Find where the given text appears and provide that cell's center as (X, Y) coordinate. 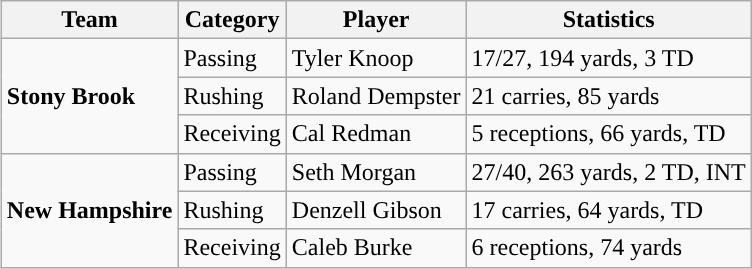
Denzell Gibson (376, 210)
17/27, 194 yards, 3 TD (608, 58)
Player (376, 20)
27/40, 263 yards, 2 TD, INT (608, 172)
17 carries, 64 yards, TD (608, 210)
Seth Morgan (376, 172)
Stony Brook (90, 96)
Team (90, 20)
6 receptions, 74 yards (608, 248)
Caleb Burke (376, 248)
Roland Dempster (376, 96)
21 carries, 85 yards (608, 96)
Category (232, 20)
Statistics (608, 20)
Cal Redman (376, 134)
New Hampshire (90, 210)
5 receptions, 66 yards, TD (608, 134)
Tyler Knoop (376, 58)
